Detect which cell encompasses the target text, then output its [x, y] center coordinate. 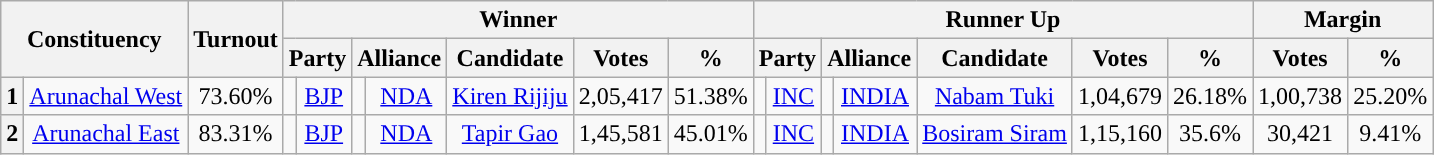
Runner Up [1002, 20]
1,45,581 [620, 134]
Margin [1343, 20]
Winner [518, 20]
Arunachal East [106, 134]
Arunachal West [106, 96]
26.18% [1210, 96]
Kiren Rijiju [510, 96]
1 [12, 96]
2,05,417 [620, 96]
30,421 [1300, 134]
Tapir Gao [510, 134]
9.41% [1390, 134]
45.01% [710, 134]
1,15,160 [1120, 134]
73.60% [236, 96]
51.38% [710, 96]
Turnout [236, 39]
Bosiram Siram [995, 134]
Constituency [94, 39]
2 [12, 134]
35.6% [1210, 134]
1,04,679 [1120, 96]
1,00,738 [1300, 96]
83.31% [236, 134]
25.20% [1390, 96]
Nabam Tuki [995, 96]
